Capture the cell that displays the provided text and extract its (x, y) central coordinate. 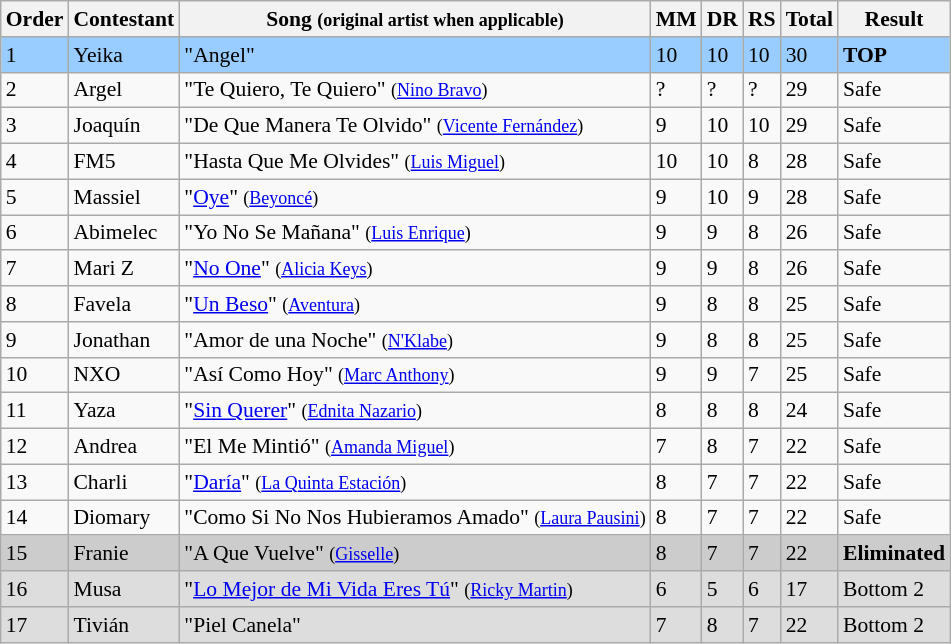
"Hasta Que Me Olvides" (Luis Miguel) (414, 162)
Andrea (124, 447)
"No One" (Alicia Keys) (414, 269)
"Piel Canela" (414, 625)
"Así Como Hoy" (Marc Anthony) (414, 375)
3 (35, 126)
24 (810, 411)
Tivián (124, 625)
"Te Quiero, Te Quiero" (Nino Bravo) (414, 90)
Jonathan (124, 340)
"A Que Vuelve" (Gisselle) (414, 554)
"Angel" (414, 55)
"Yo No Se Mañana" (Luis Enrique) (414, 233)
"Lo Mejor de Mi Vida Eres Tú" (Ricky Martin) (414, 589)
DR (722, 19)
30 (810, 55)
Eliminated (894, 554)
14 (35, 518)
TOP (894, 55)
"Un Beso" (Aventura) (414, 304)
Song (original artist when applicable) (414, 19)
11 (35, 411)
Argel (124, 90)
Abimelec (124, 233)
Contestant (124, 19)
"Amor de una Noche" (N'Klabe) (414, 340)
"De Que Manera Te Olvido" (Vicente Fernández) (414, 126)
"Sin Querer" (Ednita Nazario) (414, 411)
"Como Si No Nos Hubieramos Amado" (Laura Pausini) (414, 518)
"El Me Mintió" (Amanda Miguel) (414, 447)
Total (810, 19)
"Oye" (Beyoncé) (414, 197)
16 (35, 589)
Yeika (124, 55)
Diomary (124, 518)
4 (35, 162)
Massiel (124, 197)
FM5 (124, 162)
"Daría" (La Quinta Estación) (414, 482)
MM (676, 19)
1 (35, 55)
12 (35, 447)
Franie (124, 554)
15 (35, 554)
Yaza (124, 411)
Favela (124, 304)
13 (35, 482)
Mari Z (124, 269)
Charli (124, 482)
RS (762, 19)
Result (894, 19)
2 (35, 90)
Order (35, 19)
Joaquín (124, 126)
NXO (124, 375)
Musa (124, 589)
